Return [x, y] of the center of cell containing provided text 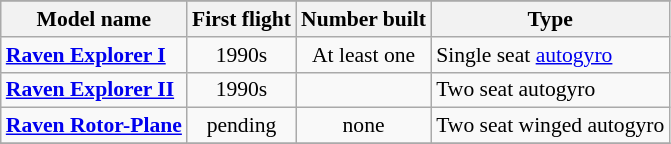
Raven Rotor-Plane [94, 126]
Single seat autogyro [550, 55]
Raven Explorer I [94, 55]
Raven Explorer II [94, 90]
Number built [364, 19]
At least one [364, 55]
none [364, 126]
Type [550, 19]
First flight [242, 19]
Model name [94, 19]
Two seat autogyro [550, 90]
pending [242, 126]
Two seat winged autogyro [550, 126]
